Scan for the cell matching the given text and deliver its [X, Y] coordinate at center. 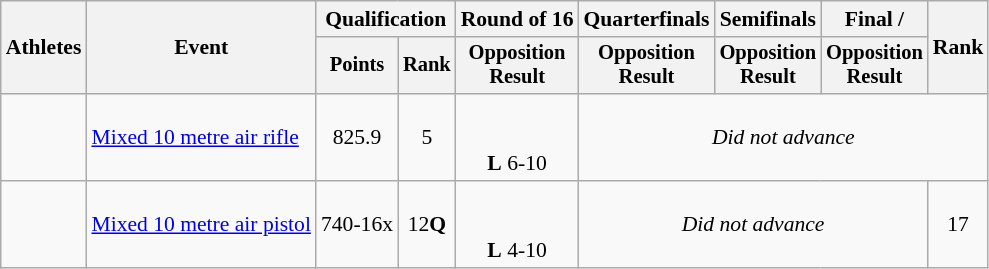
Round of 16 [518, 19]
5 [427, 138]
Points [357, 66]
17 [958, 224]
Quarterfinals [647, 19]
Semifinals [768, 19]
L 6-10 [518, 138]
Athletes [44, 48]
740-16x [357, 224]
Event [201, 48]
Mixed 10 metre air rifle [201, 138]
825.9 [357, 138]
L 4-10 [518, 224]
Mixed 10 metre air pistol [201, 224]
Final / [874, 19]
12Q [427, 224]
Qualification [386, 19]
